From the cell containing the given text, extract its center point as (x, y) coordinate. 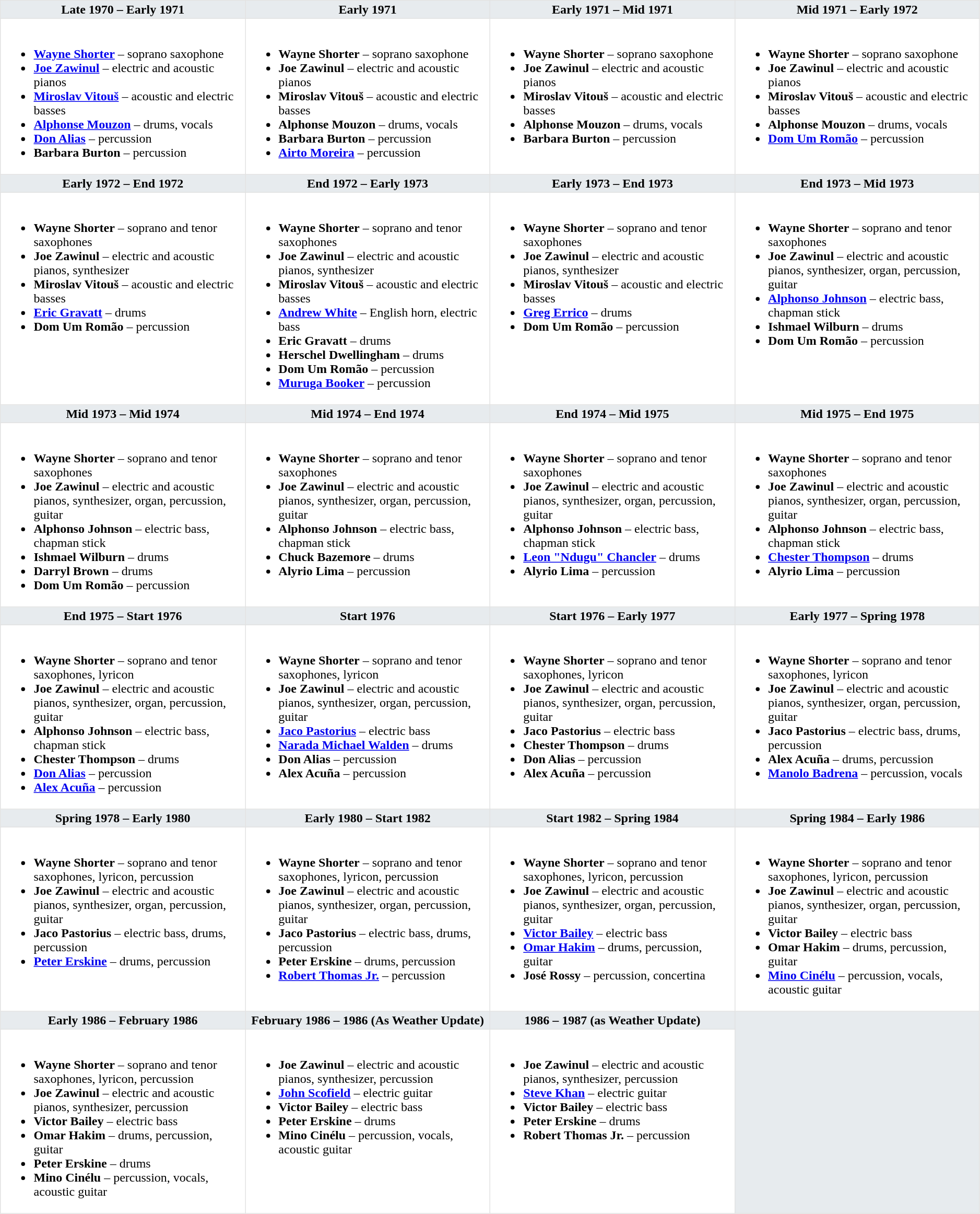
Late 1970 – Early 1971 (123, 9)
Early 1980 – Start 1982 (368, 818)
Early 1986 – February 1986 (123, 1020)
1986 – 1987 (as Weather Update) (612, 1020)
Mid 1974 – End 1974 (368, 414)
Spring 1984 – Early 1986 (857, 818)
End 1973 – Mid 1973 (857, 183)
Start 1982 – Spring 1984 (612, 818)
Start 1976 – Early 1977 (612, 616)
Spring 1978 – Early 1980 (123, 818)
Early 1973 – End 1973 (612, 183)
End 1975 – Start 1976 (123, 616)
Early 1971 – Mid 1971 (612, 9)
Mid 1975 – End 1975 (857, 414)
Start 1976 (368, 616)
February 1986 – 1986 (As Weather Update) (368, 1020)
Mid 1973 – Mid 1974 (123, 414)
Early 1971 (368, 9)
Early 1972 – End 1972 (123, 183)
Early 1977 – Spring 1978 (857, 616)
End 1974 – Mid 1975 (612, 414)
End 1972 – Early 1973 (368, 183)
Mid 1971 – Early 1972 (857, 9)
